Extract the [x, y] coordinate from the center of the cell holding the provided text.  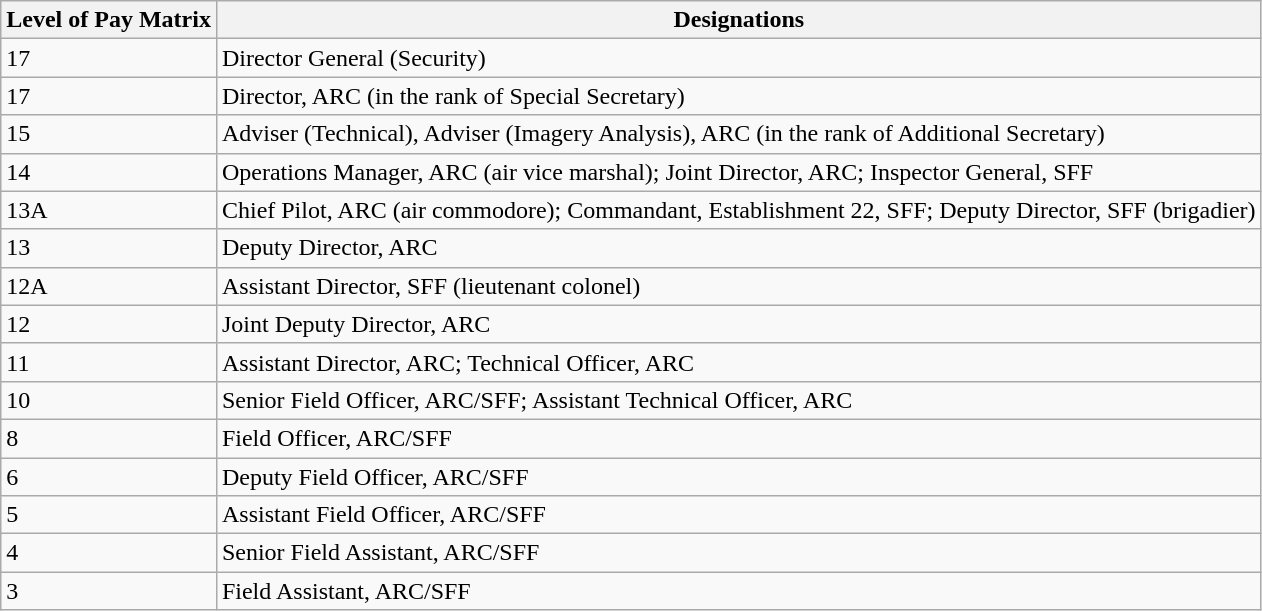
Assistant Field Officer, ARC/SFF [738, 515]
12A [109, 286]
Chief Pilot, ARC (air commodore); Commandant, Establishment 22, SFF; Deputy Director, SFF (brigadier) [738, 210]
Joint Deputy Director, ARC [738, 324]
Director, ARC (in the rank of Special Secretary) [738, 96]
6 [109, 477]
4 [109, 553]
5 [109, 515]
10 [109, 400]
Field Officer, ARC/SFF [738, 438]
12 [109, 324]
Field Assistant, ARC/SFF [738, 591]
Director General (Security) [738, 58]
Senior Field Assistant, ARC/SFF [738, 553]
Senior Field Officer, ARC/SFF; Assistant Technical Officer, ARC [738, 400]
15 [109, 134]
Level of Pay Matrix [109, 20]
8 [109, 438]
Deputy Director, ARC [738, 248]
Assistant Director, ARC; Technical Officer, ARC [738, 362]
Deputy Field Officer, ARC/SFF [738, 477]
3 [109, 591]
14 [109, 172]
Designations [738, 20]
11 [109, 362]
Assistant Director, SFF (lieutenant colonel) [738, 286]
Adviser (Technical), Adviser (Imagery Analysis), ARC (in the rank of Additional Secretary) [738, 134]
Operations Manager, ARC (air vice marshal); Joint Director, ARC; Inspector General, SFF [738, 172]
13 [109, 248]
13A [109, 210]
